Determine the (x, y) coordinate at the center of the cell enclosing the given text.  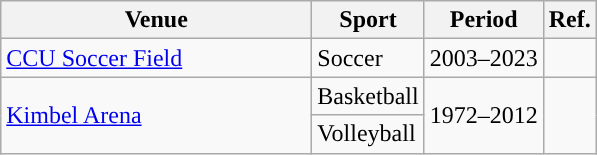
CCU Soccer Field (156, 58)
Kimbel Arena (156, 115)
Sport (368, 20)
1972–2012 (484, 115)
Basketball (368, 96)
2003–2023 (484, 58)
Soccer (368, 58)
Period (484, 20)
Venue (156, 20)
Volleyball (368, 134)
Ref. (570, 20)
